From the cell containing the given text, extract its center point as [x, y] coordinate. 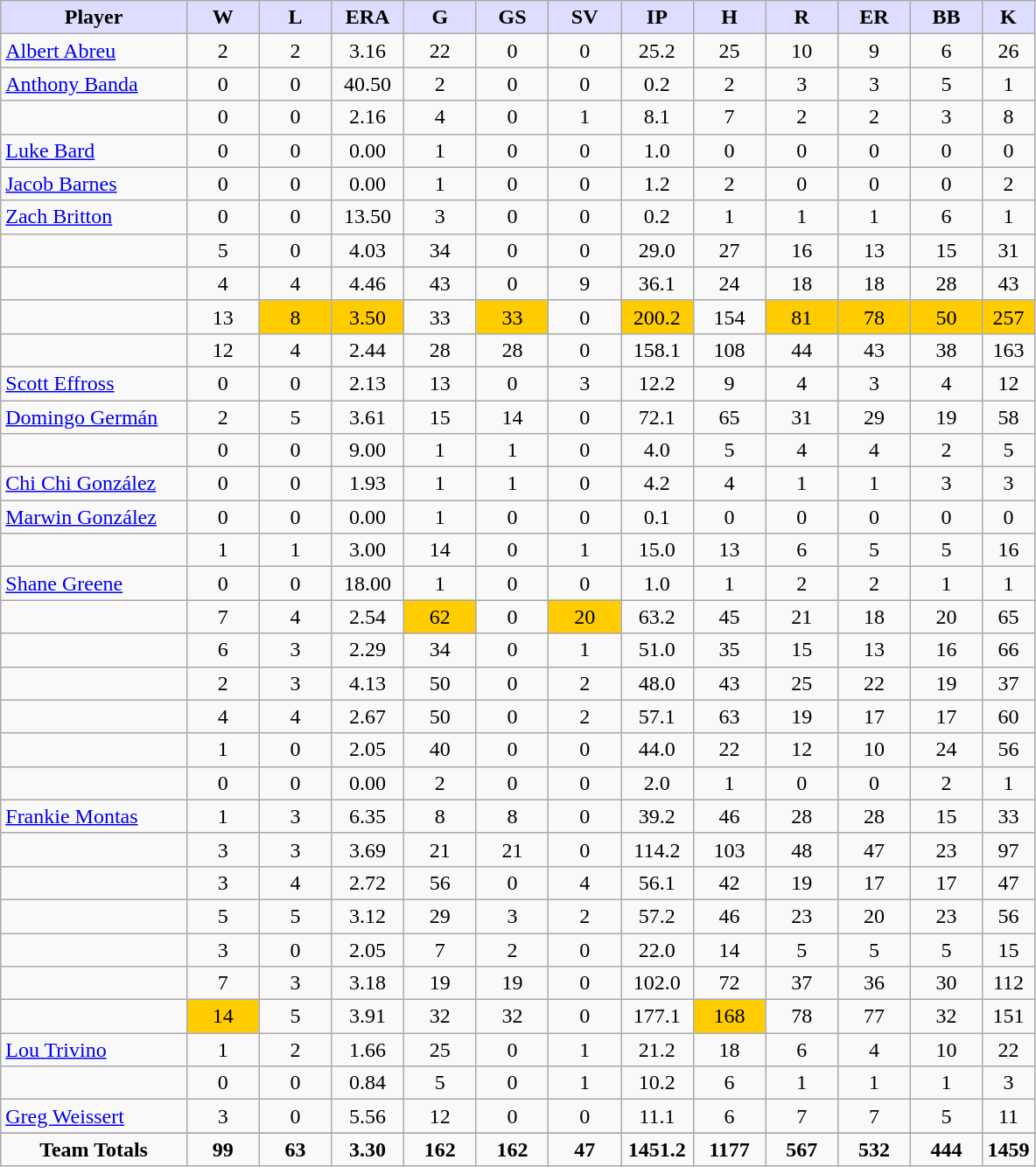
567 [801, 1150]
GS [513, 17]
3.12 [367, 916]
51.0 [658, 650]
38 [947, 350]
4.46 [367, 283]
60 [1008, 716]
Player [94, 17]
4.13 [367, 683]
77 [875, 1017]
108 [730, 350]
1.2 [658, 184]
1177 [730, 1150]
200.2 [658, 317]
44 [801, 350]
27 [730, 250]
10.2 [658, 1083]
22.0 [658, 949]
3.16 [367, 51]
ER [875, 17]
2.54 [367, 617]
Frankie Montas [94, 816]
36 [875, 983]
1451.2 [658, 1150]
BB [947, 17]
Domingo Germán [94, 417]
3.18 [367, 983]
2.67 [367, 716]
IP [658, 17]
2.44 [367, 350]
177.1 [658, 1017]
114.2 [658, 849]
168 [730, 1017]
40.50 [367, 84]
35 [730, 650]
W [222, 17]
15.0 [658, 550]
4.03 [367, 250]
532 [875, 1150]
163 [1008, 350]
18.00 [367, 583]
Anthony Banda [94, 84]
0.84 [367, 1083]
2.72 [367, 883]
L [296, 17]
Shane Greene [94, 583]
21.2 [658, 1050]
Greg Weissert [94, 1116]
39.2 [658, 816]
Team Totals [94, 1150]
1.93 [367, 484]
45 [730, 617]
36.1 [658, 283]
2.0 [658, 783]
K [1008, 17]
3.61 [367, 417]
G [439, 17]
0.1 [658, 517]
2.13 [367, 383]
ERA [367, 17]
3.50 [367, 317]
Lou Trivino [94, 1050]
4.0 [658, 451]
11.1 [658, 1116]
9.00 [367, 451]
Chi Chi González [94, 484]
58 [1008, 417]
56.1 [658, 883]
3.00 [367, 550]
103 [730, 849]
154 [730, 317]
3.91 [367, 1017]
5.56 [367, 1116]
72 [730, 983]
99 [222, 1150]
444 [947, 1150]
66 [1008, 650]
25.2 [658, 51]
3.30 [367, 1150]
151 [1008, 1017]
29.0 [658, 250]
4.2 [658, 484]
Albert Abreu [94, 51]
Zach Britton [94, 217]
158.1 [658, 350]
12.2 [658, 383]
102.0 [658, 983]
SV [584, 17]
97 [1008, 849]
57.2 [658, 916]
1.66 [367, 1050]
30 [947, 983]
72.1 [658, 417]
48.0 [658, 683]
42 [730, 883]
8.1 [658, 117]
48 [801, 849]
R [801, 17]
112 [1008, 983]
Marwin González [94, 517]
6.35 [367, 816]
40 [439, 750]
257 [1008, 317]
63.2 [658, 617]
Jacob Barnes [94, 184]
H [730, 17]
11 [1008, 1116]
2.29 [367, 650]
26 [1008, 51]
Scott Effross [94, 383]
44.0 [658, 750]
2.16 [367, 117]
Luke Bard [94, 150]
81 [801, 317]
3.69 [367, 849]
1459 [1008, 1150]
62 [439, 617]
13.50 [367, 217]
57.1 [658, 716]
